Capture the cell that displays the provided text and extract its (X, Y) central coordinate. 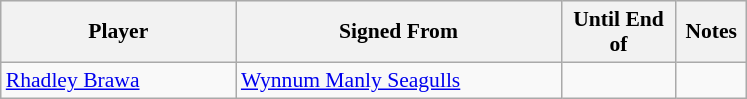
Wynnum Manly Seagulls (398, 80)
Player (118, 32)
Until End of (618, 32)
Signed From (398, 32)
Notes (711, 32)
Rhadley Brawa (118, 80)
